From the cell containing the given text, extract its center point as (x, y) coordinate. 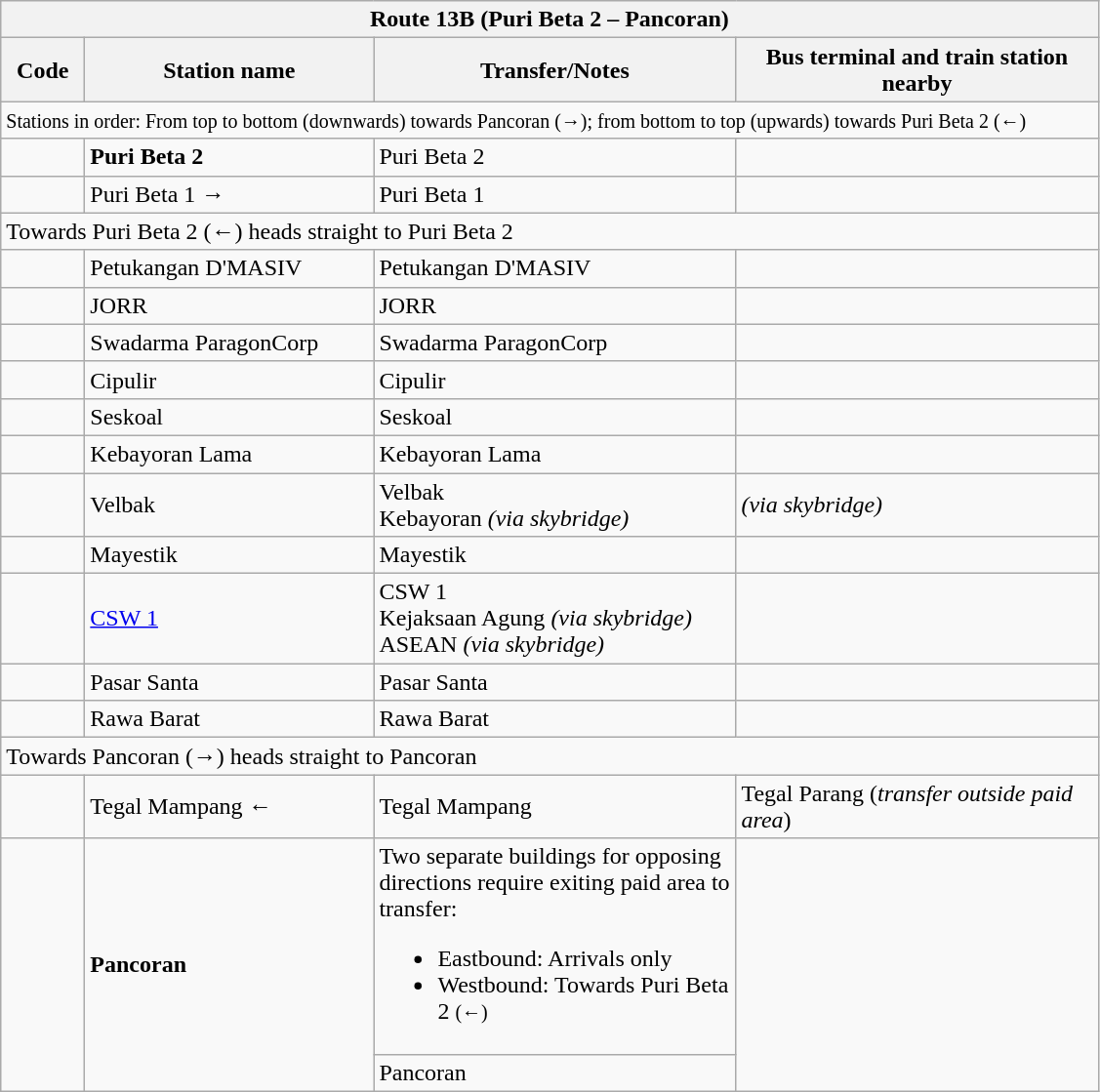
Two separate buildings for opposing directions require exiting paid area to transfer:Eastbound: Arrivals onlyWestbound: Towards Puri Beta 2 (←) (554, 947)
Transfer/Notes (554, 70)
Code (43, 70)
Station name (229, 70)
Stations in order: From top to bottom (downwards) towards Pancoran (→); from bottom to top (upwards) towards Puri Beta 2 (←) (550, 120)
Velbak (229, 504)
Tegal Mampang ← (229, 806)
Towards Puri Beta 2 (←) heads straight to Puri Beta 2 (550, 231)
Puri Beta 1 → (229, 194)
Bus terminal and train station nearby (917, 70)
Route 13B (Puri Beta 2 – Pancoran) (550, 20)
Tegal Parang (transfer outside paid area) (917, 806)
Velbak Kebayoran (via skybridge) (554, 504)
Towards Pancoran (→) heads straight to Pancoran (550, 756)
CSW 1 Kejaksaan Agung (via skybridge) ASEAN (via skybridge) (554, 619)
Puri Beta 1 (554, 194)
(via skybridge) (917, 504)
Tegal Mampang (554, 806)
CSW 1 (229, 619)
